Determine the [X, Y] coordinate at the center of the cell enclosing the given text.  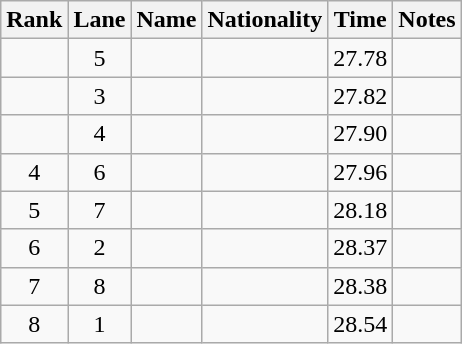
Notes [427, 20]
2 [100, 248]
28.38 [360, 286]
28.18 [360, 210]
27.82 [360, 96]
1 [100, 324]
27.96 [360, 172]
Nationality [265, 20]
3 [100, 96]
Lane [100, 20]
27.90 [360, 134]
Rank [34, 20]
28.37 [360, 248]
Time [360, 20]
Name [166, 20]
27.78 [360, 58]
28.54 [360, 324]
